Locate the cell with the specified text and output its (X, Y) center coordinate. 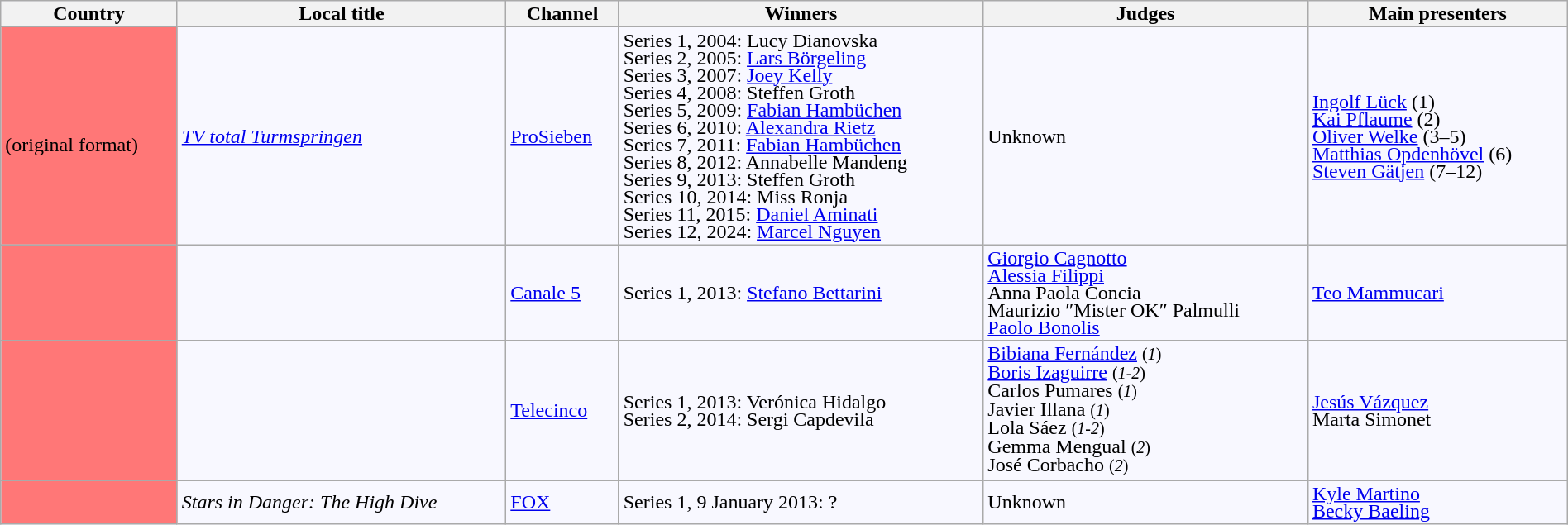
Stars in Danger: The High Dive (342, 501)
Local title (342, 14)
Giorgio Cagnotto Alessia Filippi Anna Paola ConciaMaurizio ″Mister OK″ Palmulli Paolo Bonolis (1146, 293)
Winners (801, 14)
Canale 5 (562, 293)
TV total Turmspringen (342, 136)
Series 1, 2013: Verónica HidalgoSeries 2, 2014: Sergi Capdevila (801, 410)
ProSieben (562, 136)
Series 1, 2013: Stefano Bettarini (801, 293)
Country (89, 14)
FOX (562, 501)
Series 1, 9 January 2013: ? (801, 501)
Teo Mammucari (1437, 293)
Channel (562, 14)
Ingolf Lück (1)Kai Pflaume (2)Oliver Welke (3–5)Matthias Opdenhövel (6)Steven Gätjen (7–12) (1437, 136)
Bibiana Fernández (1)Boris Izaguirre (1-2)Carlos Pumares (1)Javier Illana (1)Lola Sáez (1-2)Gemma Mengual (2)José Corbacho (2) (1146, 410)
Kyle MartinoBecky Baeling (1437, 501)
Main presenters (1437, 14)
Judges (1146, 14)
Jesús VázquezMarta Simonet (1437, 410)
Telecinco (562, 410)
(original format) (89, 136)
